Detect which cell encompasses the target text, then output its (X, Y) center coordinate. 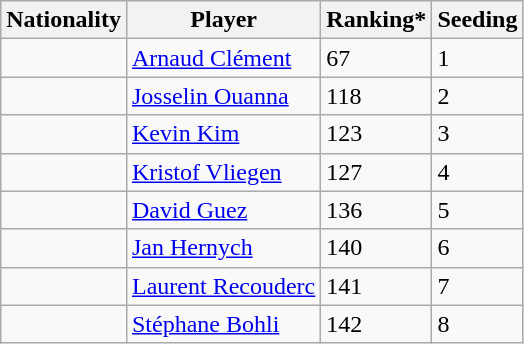
118 (376, 96)
Kristof Vliegen (223, 172)
1 (478, 58)
Stéphane Bohli (223, 324)
6 (478, 248)
3 (478, 134)
2 (478, 96)
5 (478, 210)
123 (376, 134)
140 (376, 248)
127 (376, 172)
141 (376, 286)
Jan Hernych (223, 248)
Josselin Ouanna (223, 96)
Arnaud Clément (223, 58)
Laurent Recouderc (223, 286)
David Guez (223, 210)
142 (376, 324)
7 (478, 286)
Seeding (478, 20)
Ranking* (376, 20)
4 (478, 172)
67 (376, 58)
8 (478, 324)
Kevin Kim (223, 134)
Player (223, 20)
Nationality (64, 20)
136 (376, 210)
